Scan for the cell matching the given text and deliver its (X, Y) coordinate at center. 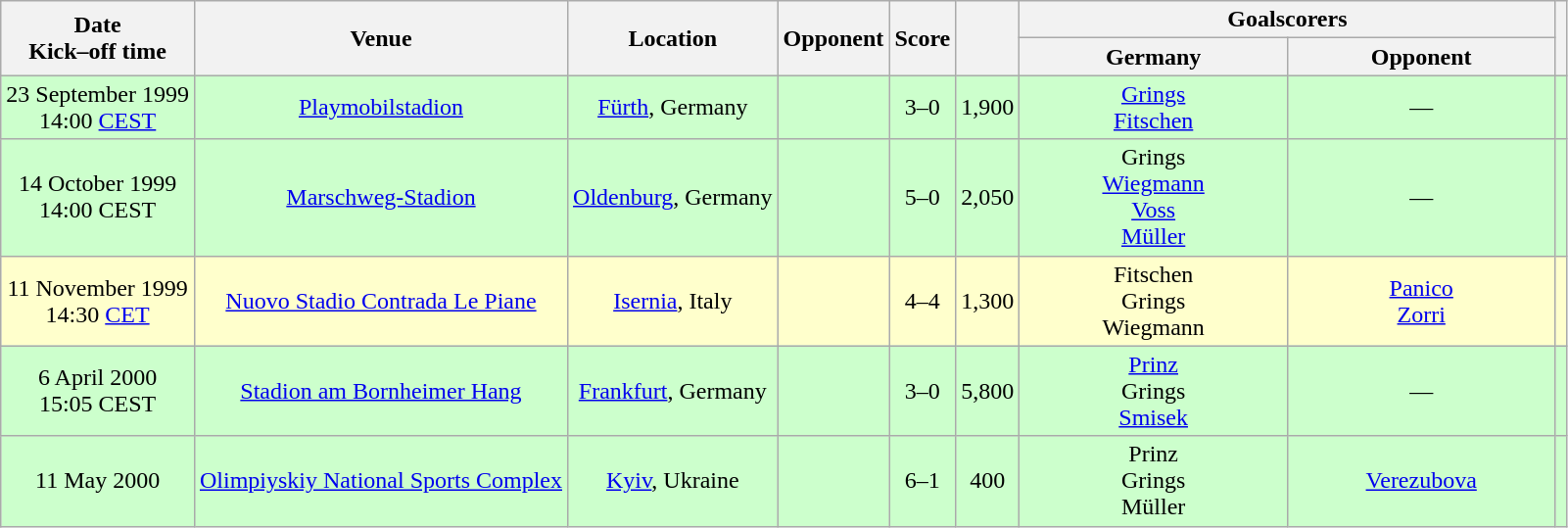
Grings Fitschen (1154, 108)
5–0 (923, 198)
Prinz Grings Smisek (1154, 391)
Kyiv, Ukraine (674, 481)
Playmobilstadion (380, 108)
2,050 (987, 198)
400 (987, 481)
Oldenburg, Germany (674, 198)
5,800 (987, 391)
Goalscorers (1287, 20)
23 September 199914:00 CEST (98, 108)
11 May 2000 (98, 481)
Score (923, 38)
DateKick–off time (98, 38)
Prinz Grings Müller (1154, 481)
Germany (1154, 57)
Nuovo Stadio Contrada Le Piane (380, 301)
Marschweg-Stadion (380, 198)
Fitschen Grings Wiegmann (1154, 301)
6–1 (923, 481)
Grings Wiegmann Voss Müller (1154, 198)
Panico Zorri (1421, 301)
11 November 199914:30 CET (98, 301)
Frankfurt, Germany (674, 391)
6 April 200015:05 CEST (98, 391)
Verezubova (1421, 481)
1,900 (987, 108)
Stadion am Bornheimer Hang (380, 391)
Location (674, 38)
1,300 (987, 301)
Olimpiyskiy National Sports Complex (380, 481)
Isernia, Italy (674, 301)
4–4 (923, 301)
14 October 199914:00 CEST (98, 198)
Fürth, Germany (674, 108)
Venue (380, 38)
